Identify which cell holds the provided text, then report its (x, y) central coordinate. 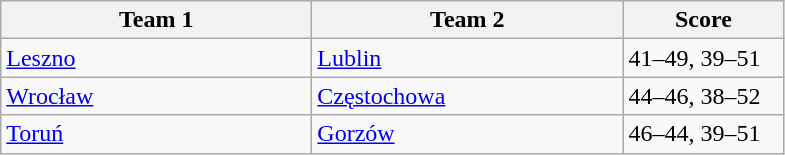
Częstochowa (468, 96)
41–49, 39–51 (704, 58)
Team 2 (468, 20)
Score (704, 20)
Team 1 (156, 20)
Lublin (468, 58)
Toruń (156, 134)
46–44, 39–51 (704, 134)
Leszno (156, 58)
44–46, 38–52 (704, 96)
Gorzów (468, 134)
Wrocław (156, 96)
